Return (X, Y) of the center of cell containing provided text 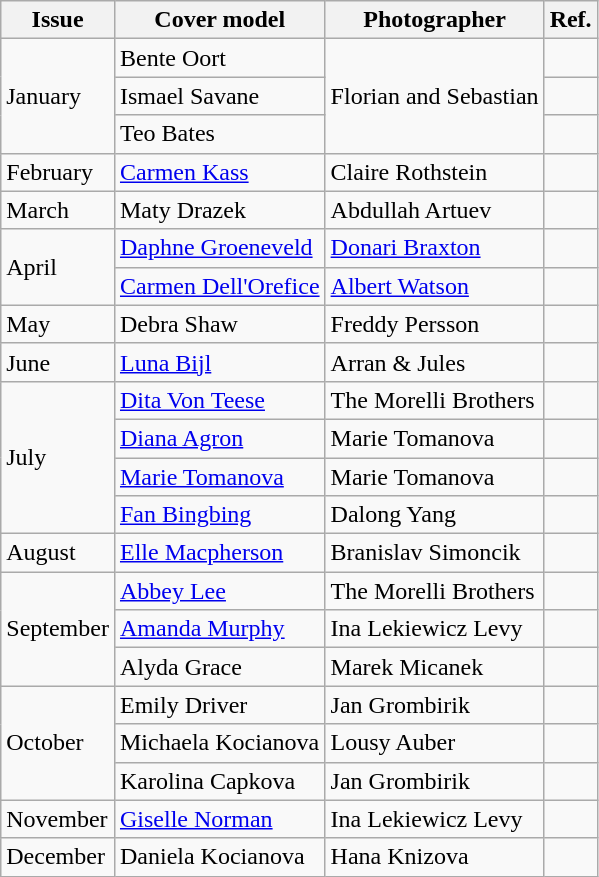
Ismael Savane (220, 96)
Diana Agron (220, 438)
Carmen Dell'Orefice (220, 286)
Bente Oort (220, 58)
Freddy Persson (434, 324)
July (58, 457)
Emily Driver (220, 705)
Giselle Norman (220, 819)
October (58, 743)
Fan Bingbing (220, 515)
Dalong Yang (434, 515)
Carmen Kass (220, 172)
Amanda Murphy (220, 629)
November (58, 819)
Donari Braxton (434, 248)
Lousy Auber (434, 743)
August (58, 553)
Teo Bates (220, 134)
Debra Shaw (220, 324)
March (58, 210)
Michaela Kocianova (220, 743)
Alyda Grace (220, 667)
Hana Knizova (434, 857)
June (58, 362)
Arran & Jules (434, 362)
Albert Watson (434, 286)
December (58, 857)
Abdullah Artuev (434, 210)
Claire Rothstein (434, 172)
Dita Von Teese (220, 400)
January (58, 96)
Florian and Sebastian (434, 96)
Marek Micanek (434, 667)
Daphne Groeneveld (220, 248)
Ref. (570, 20)
Cover model (220, 20)
September (58, 629)
Issue (58, 20)
Branislav Simoncik (434, 553)
Luna Bijl (220, 362)
Daniela Kocianova (220, 857)
April (58, 267)
February (58, 172)
Maty Drazek (220, 210)
Abbey Lee (220, 591)
Elle Macpherson (220, 553)
Karolina Capkova (220, 781)
May (58, 324)
Photographer (434, 20)
